Return [x, y] of the center of cell containing provided text 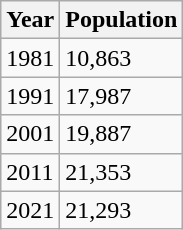
Population [122, 20]
17,987 [122, 96]
21,353 [122, 172]
1991 [30, 96]
2001 [30, 134]
2011 [30, 172]
2021 [30, 210]
21,293 [122, 210]
Year [30, 20]
1981 [30, 58]
19,887 [122, 134]
10,863 [122, 58]
